Return the [x, y] coordinate for the center point of the cell that contains the specified text.  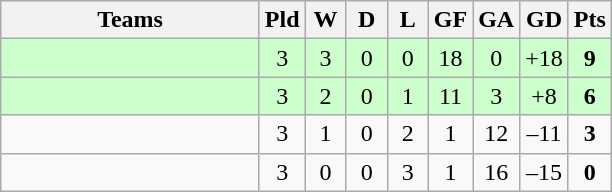
+8 [544, 96]
Pld [282, 20]
12 [496, 134]
D [366, 20]
GF [450, 20]
6 [590, 96]
Teams [130, 20]
GA [496, 20]
Pts [590, 20]
W [326, 20]
L [408, 20]
16 [496, 172]
GD [544, 20]
–15 [544, 172]
–11 [544, 134]
9 [590, 58]
18 [450, 58]
11 [450, 96]
+18 [544, 58]
